Detect which cell encompasses the target text, then output its [X, Y] center coordinate. 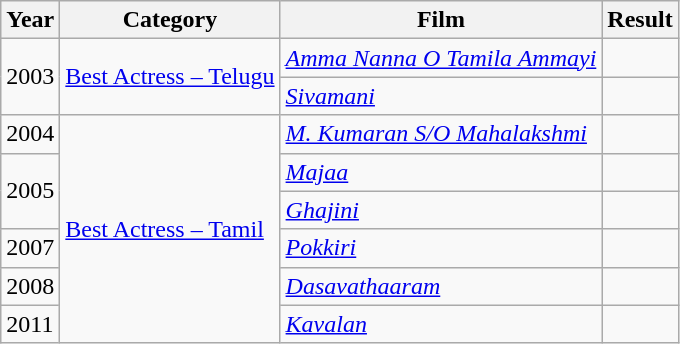
Best Actress – Telugu [170, 77]
Kavalan [441, 324]
Film [441, 20]
Dasavathaaram [441, 286]
Amma Nanna O Tamila Ammayi [441, 58]
2011 [30, 324]
Ghajini [441, 210]
2004 [30, 134]
Majaa [441, 172]
2005 [30, 191]
Pokkiri [441, 248]
Sivamani [441, 96]
2008 [30, 286]
2003 [30, 77]
Year [30, 20]
Result [640, 20]
M. Kumaran S/O Mahalakshmi [441, 134]
Category [170, 20]
2007 [30, 248]
Best Actress – Tamil [170, 229]
